Search for the cell housing the specified text and yield its (x, y) center coordinate. 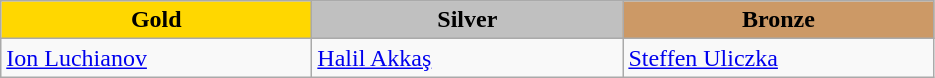
Steffen Uliczka (778, 58)
Halil Akkaş (468, 58)
Gold (156, 20)
Silver (468, 20)
Bronze (778, 20)
Ion Luchianov (156, 58)
